Detect which cell encompasses the target text, then output its [X, Y] center coordinate. 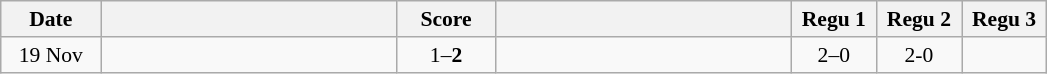
Date [51, 19]
Regu 3 [1004, 19]
Regu 1 [834, 19]
19 Nov [51, 55]
2-0 [918, 55]
Regu 2 [918, 19]
2–0 [834, 55]
1–2 [446, 55]
Score [446, 19]
